Extract the (x, y) coordinate from the center of the cell holding the provided text.  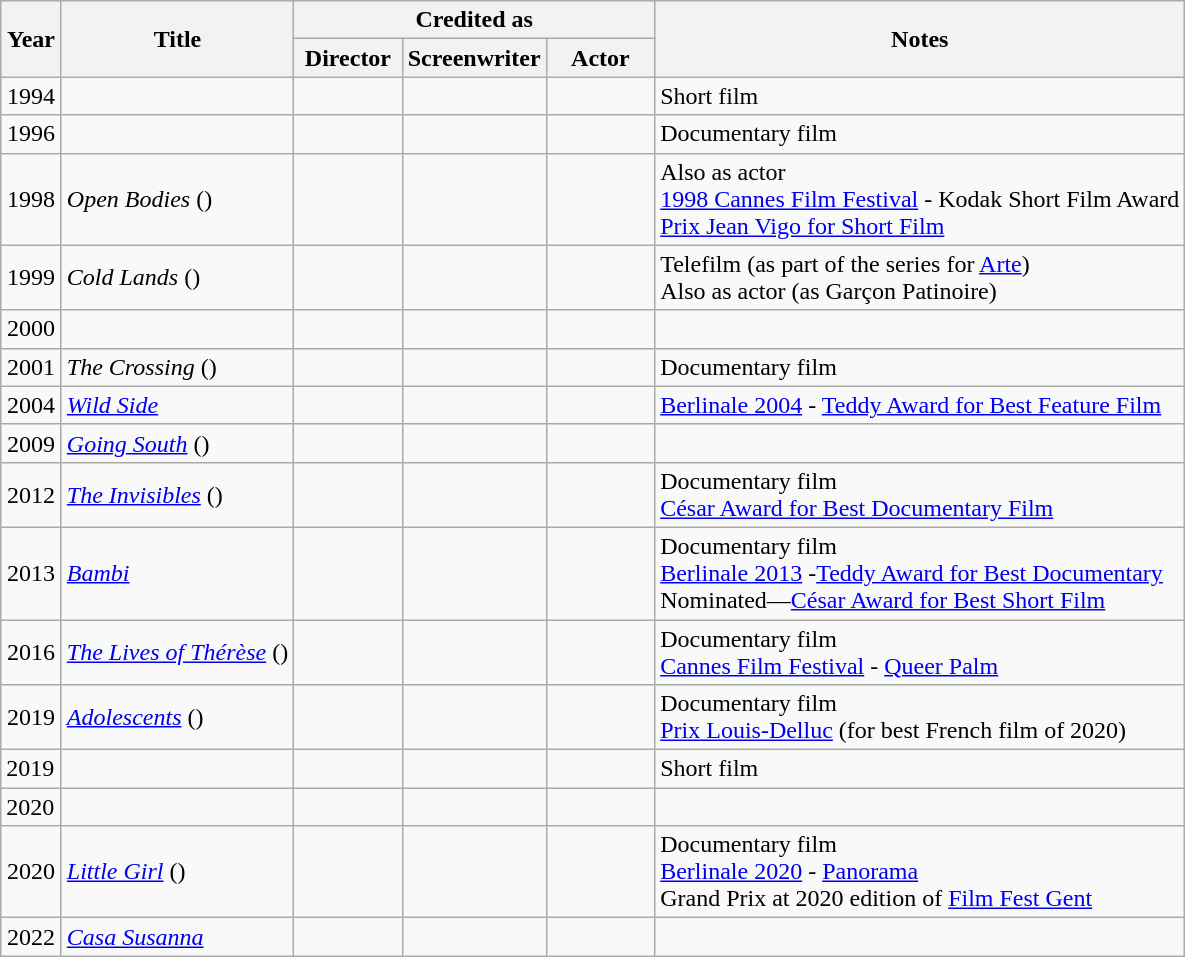
Notes (920, 39)
Also as actor1998 Cannes Film Festival - Kodak Short Film AwardPrix Jean Vigo for Short Film (920, 199)
Documentary filmBerlinale 2013 -Teddy Award for Best DocumentaryNominated—César Award for Best Short Film (920, 573)
2016 (32, 652)
Documentary filmCésar Award for Best Documentary Film (920, 494)
2004 (32, 405)
The Crossing () (177, 367)
The Lives of Thérèse () (177, 652)
Casa Susanna (177, 937)
2012 (32, 494)
Berlinale 2004 - Teddy Award for Best Feature Film (920, 405)
1998 (32, 199)
Open Bodies () (177, 199)
Documentary filmCannes Film Festival - Queer Palm (920, 652)
Adolescents () (177, 718)
Cold Lands () (177, 278)
2022 (32, 937)
2013 (32, 573)
1999 (32, 278)
Credited as (474, 20)
Screenwriter (474, 58)
2000 (32, 329)
1996 (32, 134)
Documentary filmBerlinale 2020 - PanoramaGrand Prix at 2020 edition of Film Fest Gent (920, 872)
Year (32, 39)
Title (177, 39)
2001 (32, 367)
Documentary filmPrix Louis-Delluc (for best French film of 2020) (920, 718)
Telefilm (as part of the series for Arte)Also as actor (as Garçon Patinoire) (920, 278)
Bambi (177, 573)
The Invisibles () (177, 494)
Little Girl () (177, 872)
Wild Side (177, 405)
Director (348, 58)
2009 (32, 443)
1994 (32, 96)
Going South () (177, 443)
Actor (600, 58)
